Pinpoint the cell where the given text exists, returning its [X, Y] midpoint coordinate. 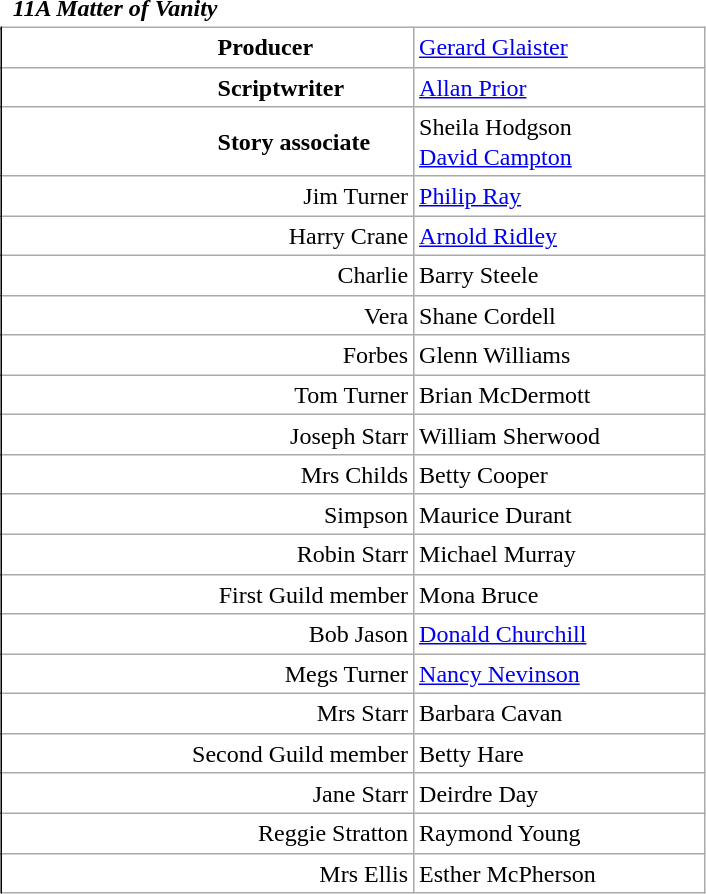
Arnold Ridley [560, 236]
Reggie Stratton [208, 833]
Tom Turner [208, 395]
Vera [208, 315]
Michael Murray [560, 554]
Gerard Glaister [560, 47]
Betty Hare [560, 753]
Charlie [208, 275]
Mrs Childs [208, 475]
First Guild member [208, 594]
Brian McDermott [560, 395]
Bob Jason [208, 634]
Forbes [208, 355]
Donald Churchill [560, 634]
Allan Prior [560, 87]
Second Guild member [208, 753]
Story associate [208, 142]
Betty Cooper [560, 475]
Jane Starr [208, 793]
Philip Ray [560, 196]
Esther McPherson [560, 873]
Raymond Young [560, 833]
Harry Crane [208, 236]
Mrs Starr [208, 714]
Sheila HodgsonDavid Campton [560, 142]
Robin Starr [208, 554]
Simpson [208, 514]
William Sherwood [560, 435]
Megs Turner [208, 674]
Scriptwriter [208, 87]
Shane Cordell [560, 315]
Mona Bruce [560, 594]
Barry Steele [560, 275]
Nancy Nevinson [560, 674]
Deirdre Day [560, 793]
Glenn Williams [560, 355]
Joseph Starr [208, 435]
Mrs Ellis [208, 873]
Producer [208, 47]
Maurice Durant [560, 514]
Barbara Cavan [560, 714]
Jim Turner [208, 196]
